Detect which cell encompasses the target text, then output its (x, y) center coordinate. 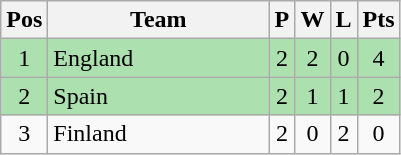
Pos (24, 20)
England (158, 58)
Spain (158, 96)
3 (24, 134)
Pts (378, 20)
Team (158, 20)
L (344, 20)
4 (378, 58)
W (312, 20)
Finland (158, 134)
P (282, 20)
